Scan for the cell matching the given text and deliver its (X, Y) coordinate at center. 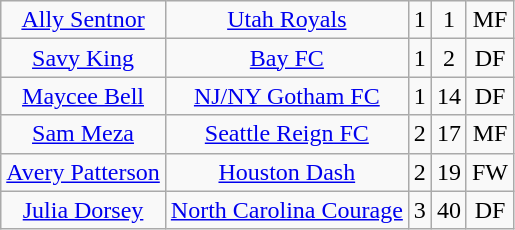
Julia Dorsey (84, 210)
Maycee Bell (84, 96)
Houston Dash (286, 172)
40 (448, 210)
NJ/NY Gotham FC (286, 96)
FW (490, 172)
Utah Royals (286, 20)
17 (448, 134)
Sam Meza (84, 134)
3 (420, 210)
Seattle Reign FC (286, 134)
14 (448, 96)
Savy King (84, 58)
North Carolina Courage (286, 210)
19 (448, 172)
Ally Sentnor (84, 20)
Bay FC (286, 58)
Avery Patterson (84, 172)
